Output the (x, y) coordinate of the center of the cell containing the given text.  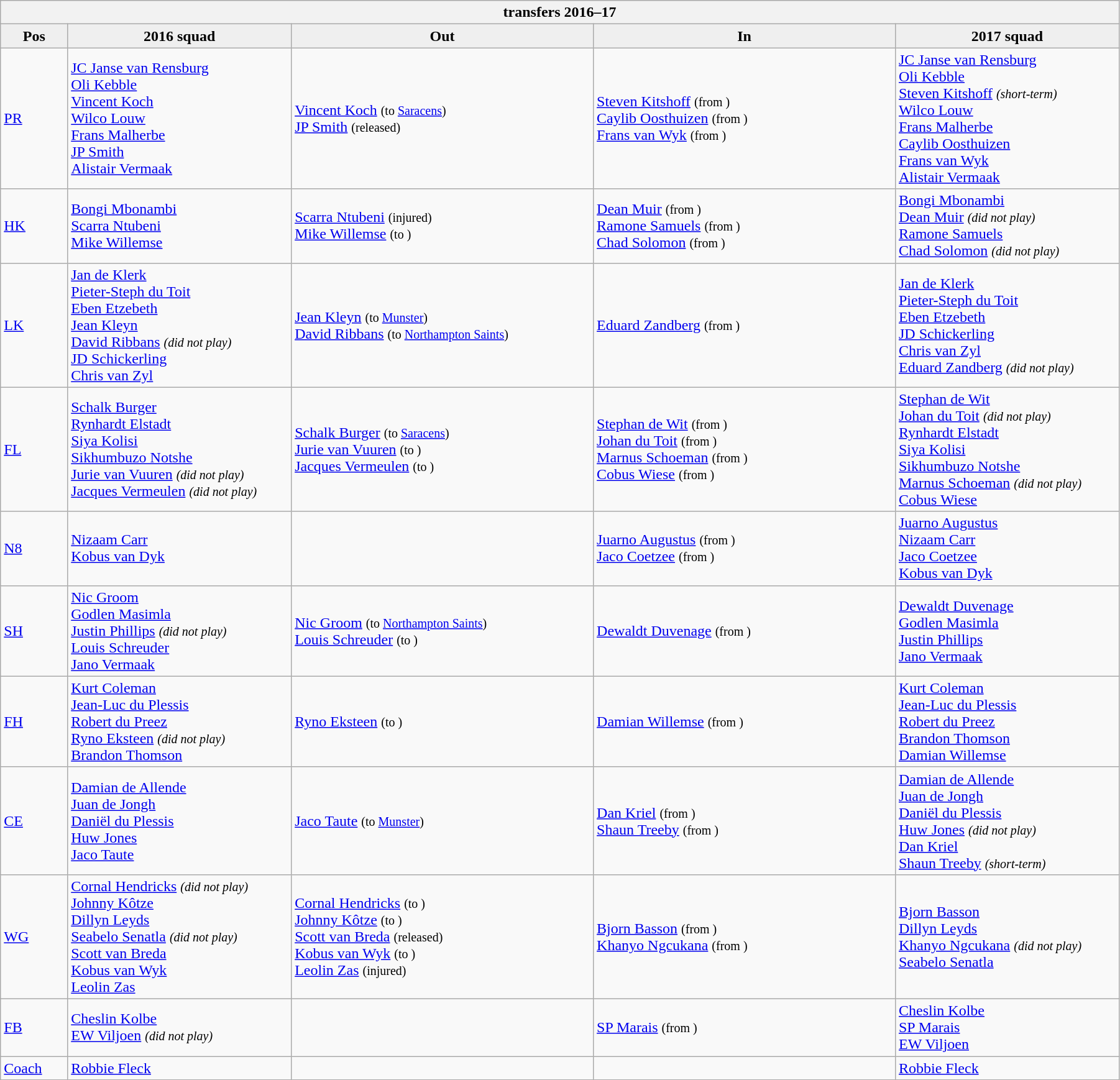
Cheslin Kolbe SP Marais EW Viljoen (1007, 1027)
Damian de Allende Juan de Jongh Daniël du Plessis Huw Jones (did not play) Dan Kriel Shaun Treeby (short-term) (1007, 820)
Bjorn Basson (from ) Khanyo Ngcukana (from ) (745, 936)
Dan Kriel (from ) Shaun Treeby (from ) (745, 820)
N8 (34, 548)
Dean Muir (from ) Ramone Samuels (from ) Chad Solomon (from ) (745, 226)
Stephan de Wit (from ) Johan du Toit (from ) Marnus Schoeman (from ) Cobus Wiese (from ) (745, 449)
JC Janse van Rensburg Oli Kebble Steven Kitshoff (short-term) Wilco Louw Frans Malherbe Caylib Oosthuizen Frans van Wyk Alistair Vermaak (1007, 118)
Cornal Hendricks (to ) Johnny Kôtze (to ) Scott van Breda (released) Kobus van Wyk (to ) Leolin Zas (injured) (443, 936)
Cornal Hendricks (did not play) Johnny Kôtze Dillyn Leyds Seabelo Senatla (did not play) Scott van Breda Kobus van Wyk Leolin Zas (180, 936)
Ryno Eksteen (to ) (443, 721)
JC Janse van Rensburg Oli Kebble Vincent Koch Wilco Louw Frans Malherbe JP Smith Alistair Vermaak (180, 118)
Schalk Burger Rynhardt Elstadt Siya Kolisi Sikhumbuzo Notshe Jurie van Vuuren (did not play) Jacques Vermeulen (did not play) (180, 449)
Damian Willemse (from ) (745, 721)
Dewaldt Duvenage Godlen Masimla Justin Phillips Jano Vermaak (1007, 631)
Jan de Klerk Pieter-Steph du Toit Eben Etzebeth JD Schickerling Chris van Zyl Eduard Zandberg (did not play) (1007, 325)
Coach (34, 1068)
SP Marais (from ) (745, 1027)
2016 squad (180, 36)
FB (34, 1027)
HK (34, 226)
Juarno Augustus (from ) Jaco Coetzee (from ) (745, 548)
PR (34, 118)
Dewaldt Duvenage (from ) (745, 631)
Pos (34, 36)
Damian de Allende Juan de Jongh Daniël du Plessis Huw Jones Jaco Taute (180, 820)
FL (34, 449)
Jaco Taute (to Munster) (443, 820)
Scarra Ntubeni (injured) Mike Willemse (to ) (443, 226)
Nic Groom Godlen Masimla Justin Phillips (did not play) Louis Schreuder Jano Vermaak (180, 631)
Eduard Zandberg (from ) (745, 325)
Bjorn Basson Dillyn Leyds Khanyo Ngcukana (did not play) Seabelo Senatla (1007, 936)
Juarno Augustus Nizaam Carr Jaco Coetzee Kobus van Dyk (1007, 548)
Stephan de Wit Johan du Toit (did not play) Rynhardt Elstadt Siya Kolisi Sikhumbuzo Notshe Marnus Schoeman (did not play) Cobus Wiese (1007, 449)
In (745, 36)
Steven Kitshoff (from ) Caylib Oosthuizen (from ) Frans van Wyk (from ) (745, 118)
Kurt Coleman Jean-Luc du Plessis Robert du Preez Brandon Thomson Damian Willemse (1007, 721)
2017 squad (1007, 36)
Cheslin Kolbe EW Viljoen (did not play) (180, 1027)
FH (34, 721)
Nic Groom (to Northampton Saints) Louis Schreuder (to ) (443, 631)
CE (34, 820)
Kurt Coleman Jean-Luc du Plessis Robert du Preez Ryno Eksteen (did not play) Brandon Thomson (180, 721)
SH (34, 631)
Jan de Klerk Pieter-Steph du Toit Eben Etzebeth Jean Kleyn David Ribbans (did not play) JD Schickerling Chris van Zyl (180, 325)
Jean Kleyn (to Munster) David Ribbans (to Northampton Saints) (443, 325)
transfers 2016–17 (560, 12)
Nizaam Carr Kobus van Dyk (180, 548)
Schalk Burger (to Saracens) Jurie van Vuuren (to ) Jacques Vermeulen (to ) (443, 449)
Bongi Mbonambi Dean Muir (did not play) Ramone Samuels Chad Solomon (did not play) (1007, 226)
Bongi Mbonambi Scarra Ntubeni Mike Willemse (180, 226)
Out (443, 36)
WG (34, 936)
Vincent Koch (to Saracens) JP Smith (released) (443, 118)
LK (34, 325)
